Find where the given text appears and provide that cell's center as (x, y) coordinate. 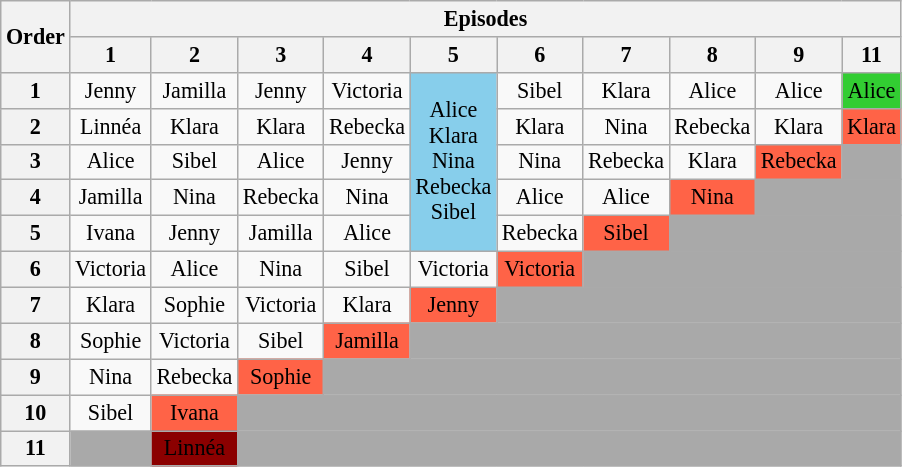
10 (36, 412)
Alice Klara NinaRebecka Sibel (453, 162)
Episodes (486, 18)
Order (36, 36)
